Identify which cell holds the provided text, then report its [X, Y] central coordinate. 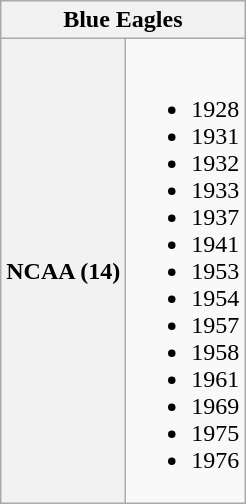
NCAA (14) [64, 271]
19281931193219331937194119531954195719581961196919751976 [186, 271]
Blue Eagles [123, 20]
